Determine the (X, Y) coordinate at the center of the cell enclosing the given text.  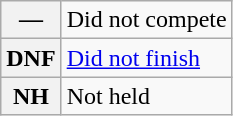
Not held (146, 96)
Did not compete (146, 20)
— (31, 20)
NH (31, 96)
Did not finish (146, 58)
DNF (31, 58)
